Output the [X, Y] coordinate of the center of the cell containing the given text.  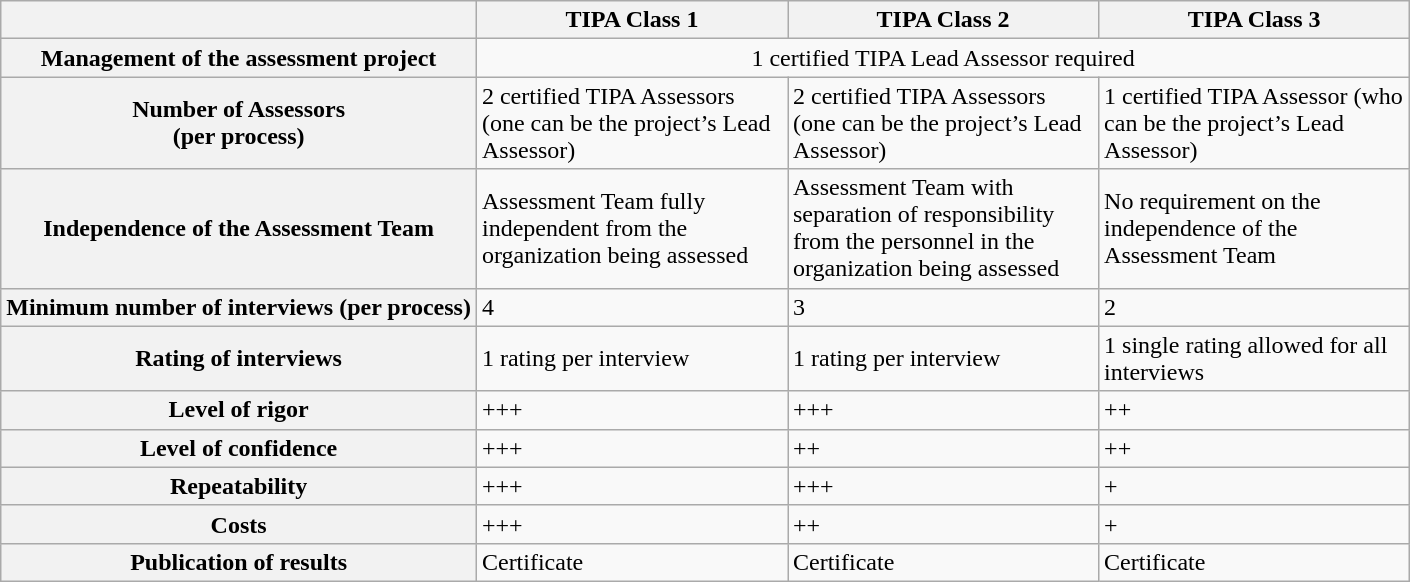
Assessment Team fully independent from the organization being assessed [632, 228]
Assessment Team with separation of responsibility from the personnel in the organization being assessed [944, 228]
TIPA Class 3 [1254, 20]
Minimum number of interviews (per process) [239, 307]
Independence of the Assessment Team [239, 228]
Repeatability [239, 486]
Level of rigor [239, 410]
Level of confidence [239, 448]
Number of Assessors(per process) [239, 123]
Publication of results [239, 562]
3 [944, 307]
Management of the assessment project [239, 58]
Costs [239, 524]
No requirement on the independence of the Assessment Team [1254, 228]
4 [632, 307]
Rating of interviews [239, 358]
1 single rating allowed for all interviews [1254, 358]
1 certified TIPA Lead Assessor required [942, 58]
TIPA Class 1 [632, 20]
2 [1254, 307]
TIPA Class 2 [944, 20]
1 certified TIPA Assessor (who can be the project’s Lead Assessor) [1254, 123]
